Scan for the cell matching the given text and deliver its [x, y] coordinate at center. 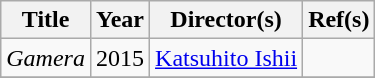
2015 [120, 58]
Year [120, 20]
Ref(s) [339, 20]
Title [46, 20]
Gamera [46, 58]
Director(s) [226, 20]
Katsuhito Ishii [226, 58]
